Search for the cell housing the specified text and yield its [x, y] center coordinate. 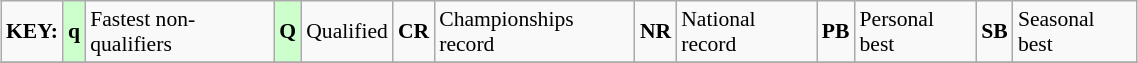
SB [994, 32]
Championships record [534, 32]
PB [836, 32]
Fastest non-qualifiers [180, 32]
q [74, 32]
Personal best [916, 32]
Seasonal best [1075, 32]
CR [414, 32]
National record [746, 32]
Q [288, 32]
KEY: [32, 32]
Qualified [347, 32]
NR [656, 32]
